Scan for the cell matching the given text and deliver its [X, Y] coordinate at center. 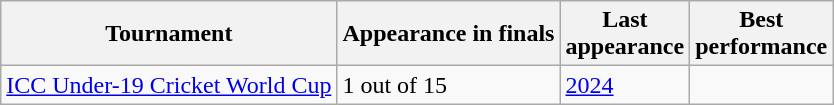
Tournament [169, 34]
1 out of 15 [448, 85]
ICC Under-19 Cricket World Cup [169, 85]
2024 [625, 85]
Bestperformance [762, 34]
Appearance in finals [448, 34]
Lastappearance [625, 34]
